Return [x, y] of the center of cell containing provided text 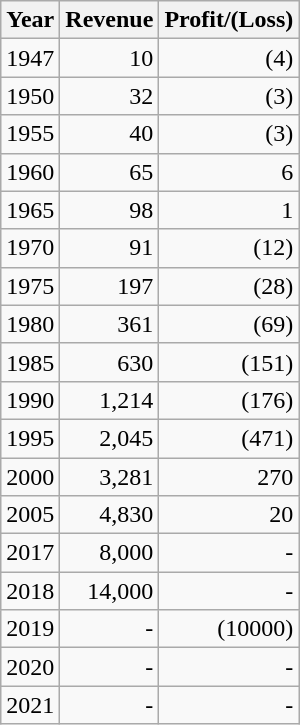
630 [110, 362]
91 [110, 248]
361 [110, 324]
(4) [229, 58]
8,000 [110, 553]
4,830 [110, 515]
1,214 [110, 400]
1980 [30, 324]
14,000 [110, 591]
1995 [30, 438]
1975 [30, 286]
2018 [30, 591]
40 [110, 134]
(10000) [229, 629]
6 [229, 172]
2017 [30, 553]
65 [110, 172]
2000 [30, 477]
2021 [30, 705]
1985 [30, 362]
(471) [229, 438]
Profit/(Loss) [229, 20]
20 [229, 515]
1 [229, 210]
(176) [229, 400]
3,281 [110, 477]
1955 [30, 134]
2005 [30, 515]
1990 [30, 400]
32 [110, 96]
1965 [30, 210]
1947 [30, 58]
197 [110, 286]
2,045 [110, 438]
(69) [229, 324]
Revenue [110, 20]
2020 [30, 667]
Year [30, 20]
1950 [30, 96]
10 [110, 58]
270 [229, 477]
(12) [229, 248]
(151) [229, 362]
98 [110, 210]
1960 [30, 172]
2019 [30, 629]
1970 [30, 248]
(28) [229, 286]
